Extract the (X, Y) coordinate from the center of the cell holding the provided text.  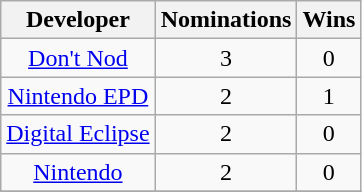
Nintendo EPD (78, 96)
Don't Nod (78, 58)
Nominations (226, 20)
3 (226, 58)
Wins (329, 20)
Developer (78, 20)
Nintendo (78, 172)
Digital Eclipse (78, 134)
1 (329, 96)
